Extract the [x, y] coordinate from the center of the cell holding the provided text.  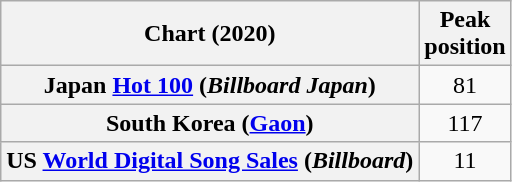
Japan Hot 100 (Billboard Japan) [210, 85]
11 [465, 161]
Peakposition [465, 34]
US World Digital Song Sales (Billboard) [210, 161]
Chart (2020) [210, 34]
South Korea (Gaon) [210, 123]
117 [465, 123]
81 [465, 85]
